Determine the (X, Y) coordinate at the center of the cell enclosing the given text.  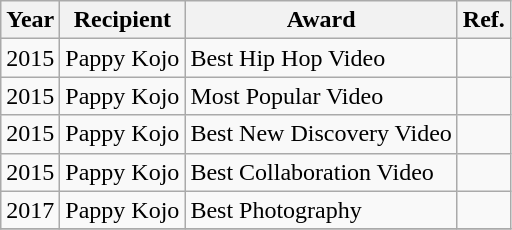
Year (30, 20)
Ref. (484, 20)
Best Collaboration Video (321, 172)
Best Photography (321, 210)
Most Popular Video (321, 96)
Best New Discovery Video (321, 134)
Award (321, 20)
Recipient (122, 20)
2017 (30, 210)
Best Hip Hop Video (321, 58)
